Return the (X, Y) coordinate for the center point of the cell that contains the specified text.  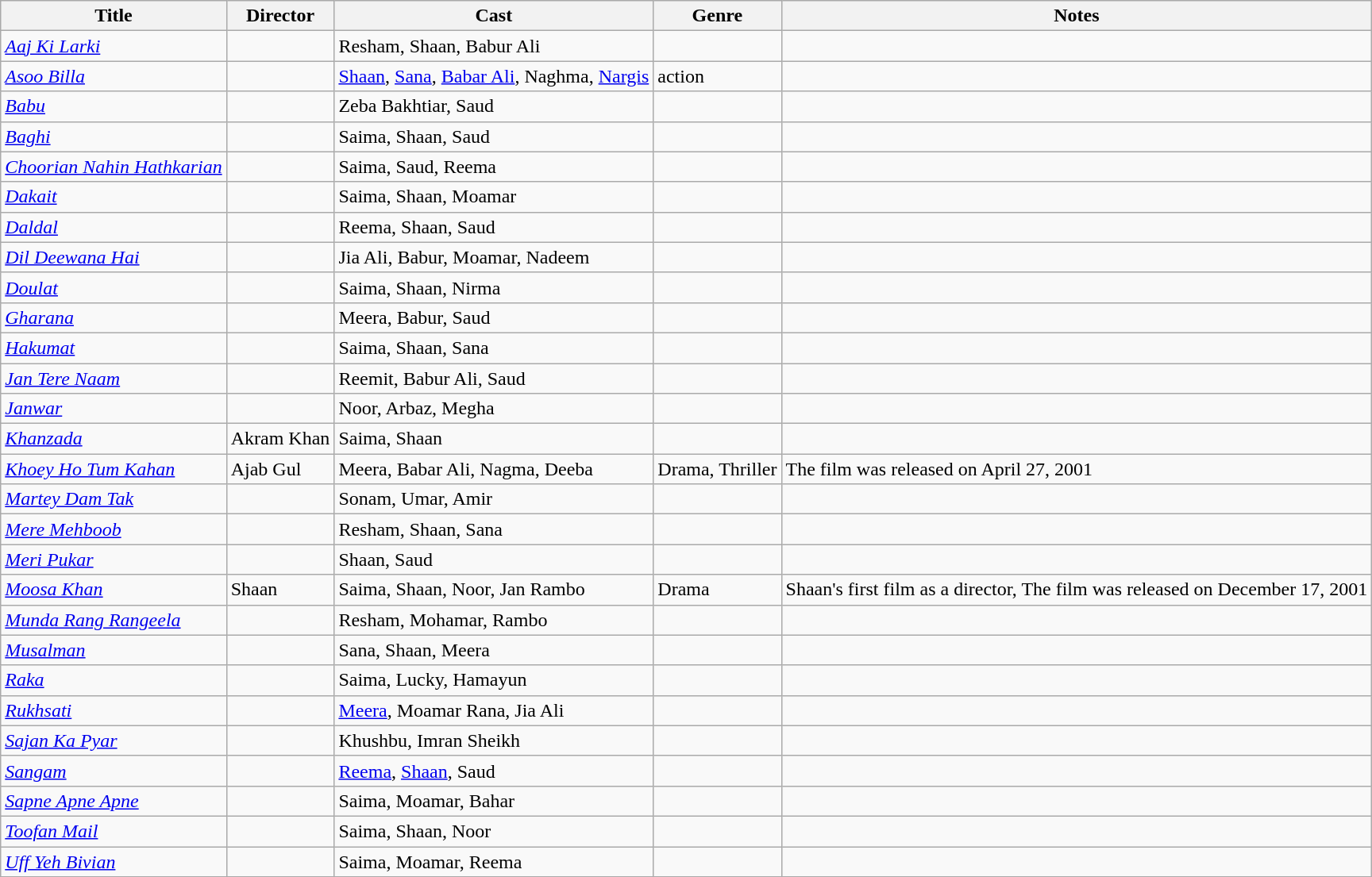
Title (114, 16)
Sonam, Umar, Amir (494, 499)
Saima, Shaan, Sana (494, 348)
Sana, Shaan, Meera (494, 650)
Saima, Shaan, Noor (494, 831)
Hakumat (114, 348)
Meera, Babar Ali, Nagma, Deeba (494, 469)
Mere Mehboob (114, 529)
Dil Deewana Hai (114, 257)
Akram Khan (280, 439)
Shaan, Sana, Babar Ali, Naghma, Nargis (494, 76)
Shaan, Saud (494, 560)
Saima, Lucky, Hamayun (494, 680)
Ajab Gul (280, 469)
Jan Tere Naam (114, 379)
Saima, Moamar, Reema (494, 861)
Sajan Ka Pyar (114, 740)
Drama (718, 590)
Khushbu, Imran Sheikh (494, 740)
Sangam (114, 771)
Saima, Shaan, Saud (494, 137)
Khoey Ho Tum Kahan (114, 469)
Reemit, Babur Ali, Saud (494, 379)
Resham, Shaan, Sana (494, 529)
Khanzada (114, 439)
Babu (114, 106)
Notes (1077, 16)
Noor, Arbaz, Megha (494, 409)
Janwar (114, 409)
Asoo Billa (114, 76)
Jia Ali, Babur, Moamar, Nadeem (494, 257)
Director (280, 16)
action (718, 76)
Cast (494, 16)
Sapne Apne Apne (114, 801)
Saima, Shaan, Noor, Jan Rambo (494, 590)
Choorian Nahin Hathkarian (114, 167)
Shaan (280, 590)
Resham, Mohamar, Rambo (494, 620)
Resham, Shaan, Babur Ali (494, 46)
Dakait (114, 197)
Aaj Ki Larki (114, 46)
Gharana (114, 317)
Saima, Moamar, Bahar (494, 801)
Martey Dam Tak (114, 499)
Genre (718, 16)
Meri Pukar (114, 560)
Drama, Thriller (718, 469)
Moosa Khan (114, 590)
Meera, Babur, Saud (494, 317)
Toofan Mail (114, 831)
Shaan's first film as a director, The film was released on December 17, 2001 (1077, 590)
Saima, Shaan (494, 439)
Rukhsati (114, 710)
Zeba Bakhtiar, Saud (494, 106)
Raka (114, 680)
Munda Rang Rangeela (114, 620)
Daldal (114, 227)
Musalman (114, 650)
The film was released on April 27, 2001 (1077, 469)
Saima, Shaan, Nirma (494, 287)
Saima, Shaan, Moamar (494, 197)
Meera, Moamar Rana, Jia Ali (494, 710)
Baghi (114, 137)
Uff Yeh Bivian (114, 861)
Doulat (114, 287)
Saima, Saud, Reema (494, 167)
